Provide the (x, y) coordinate of the cell's center where the given text is located.  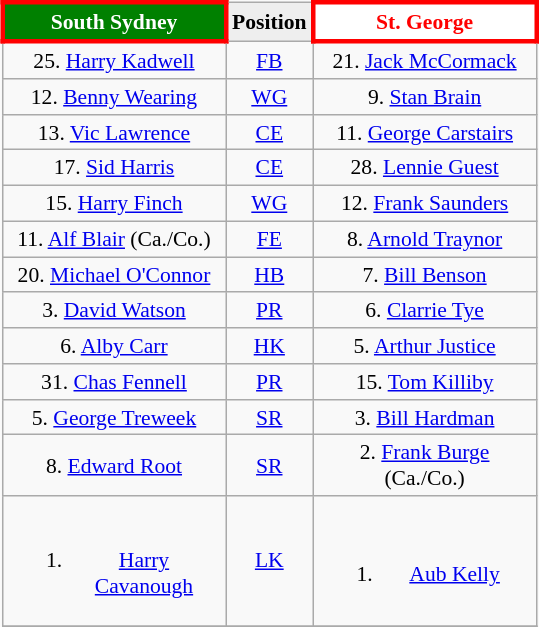
11. Alf Blair (Ca./Co.) (114, 239)
20. Michael O'Connor (114, 275)
FE (270, 239)
3. David Watson (114, 310)
St. George (424, 22)
15. Tom Killiby (424, 382)
LK (270, 561)
HB (270, 275)
12. Frank Saunders (424, 203)
31. Chas Fennell (114, 382)
Position (270, 22)
HK (270, 346)
Harry Cavanough (114, 561)
9. Stan Brain (424, 97)
17. Sid Harris (114, 168)
28. Lennie Guest (424, 168)
7. Bill Benson (424, 275)
2. Frank Burge (Ca./Co.) (424, 466)
15. Harry Finch (114, 203)
8. Arnold Traynor (424, 239)
21. Jack McCormack (424, 60)
FB (270, 60)
3. Bill Hardman (424, 417)
5. Arthur Justice (424, 346)
6. Clarrie Tye (424, 310)
13. Vic Lawrence (114, 132)
25. Harry Kadwell (114, 60)
11. George Carstairs (424, 132)
8. Edward Root (114, 466)
5. George Treweek (114, 417)
12. Benny Wearing (114, 97)
South Sydney (114, 22)
6. Alby Carr (114, 346)
Aub Kelly (424, 561)
